Provide the [X, Y] coordinate of the cell's center where the given text is located.  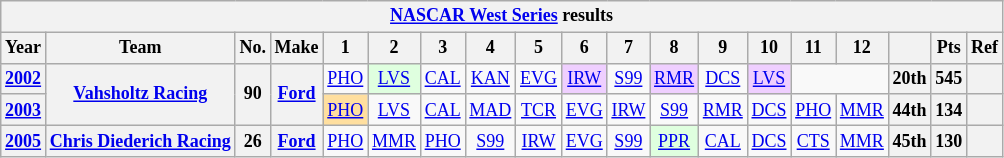
KAN [490, 78]
1 [346, 48]
NASCAR West Series results [502, 16]
7 [628, 48]
Vahsholtz Racing [140, 94]
3 [442, 48]
No. [252, 48]
90 [252, 94]
MAD [490, 110]
4 [490, 48]
Team [140, 48]
PPR [674, 140]
45th [910, 140]
2003 [24, 110]
2 [394, 48]
20th [910, 78]
Pts [949, 48]
TCR [539, 110]
Make [296, 48]
10 [769, 48]
CTS [814, 140]
8 [674, 48]
Ref [985, 48]
2002 [24, 78]
6 [584, 48]
134 [949, 110]
Chris Diederich Racing [140, 140]
130 [949, 140]
545 [949, 78]
44th [910, 110]
12 [862, 48]
5 [539, 48]
26 [252, 140]
11 [814, 48]
9 [722, 48]
2005 [24, 140]
Year [24, 48]
